Identify which cell holds the provided text, then report its [x, y] central coordinate. 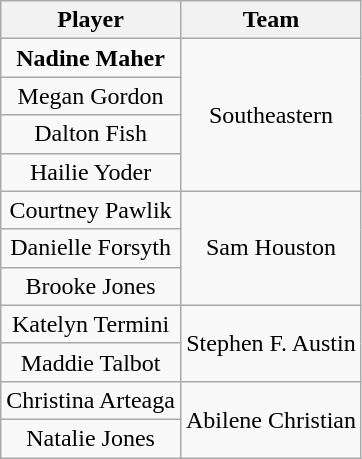
Stephen F. Austin [270, 343]
Brooke Jones [91, 286]
Southeastern [270, 115]
Team [270, 20]
Megan Gordon [91, 96]
Hailie Yoder [91, 172]
Katelyn Termini [91, 324]
Abilene Christian [270, 419]
Maddie Talbot [91, 362]
Danielle Forsyth [91, 248]
Sam Houston [270, 248]
Courtney Pawlik [91, 210]
Player [91, 20]
Dalton Fish [91, 134]
Natalie Jones [91, 438]
Nadine Maher [91, 58]
Christina Arteaga [91, 400]
